Search for the cell housing the specified text and yield its (X, Y) center coordinate. 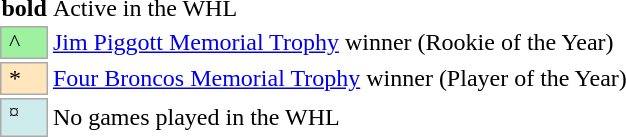
¤ (24, 118)
* (24, 78)
^ (24, 42)
